Return (x, y) of the center of cell containing provided text 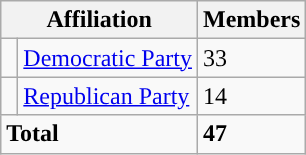
Affiliation (100, 20)
Democratic Party (108, 58)
47 (251, 134)
14 (251, 96)
33 (251, 58)
Total (100, 134)
Republican Party (108, 96)
Members (251, 20)
